Detect which cell encompasses the target text, then output its [x, y] center coordinate. 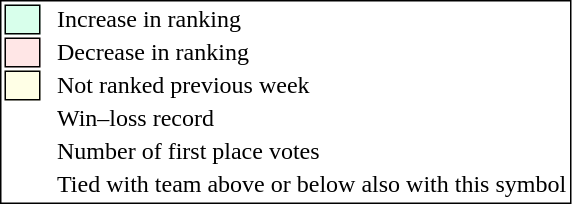
Number of first place votes [312, 151]
Increase in ranking [312, 19]
Win–loss record [312, 119]
Tied with team above or below also with this symbol [312, 185]
Not ranked previous week [312, 85]
Decrease in ranking [312, 53]
